From the cell containing the given text, extract its center point as [x, y] coordinate. 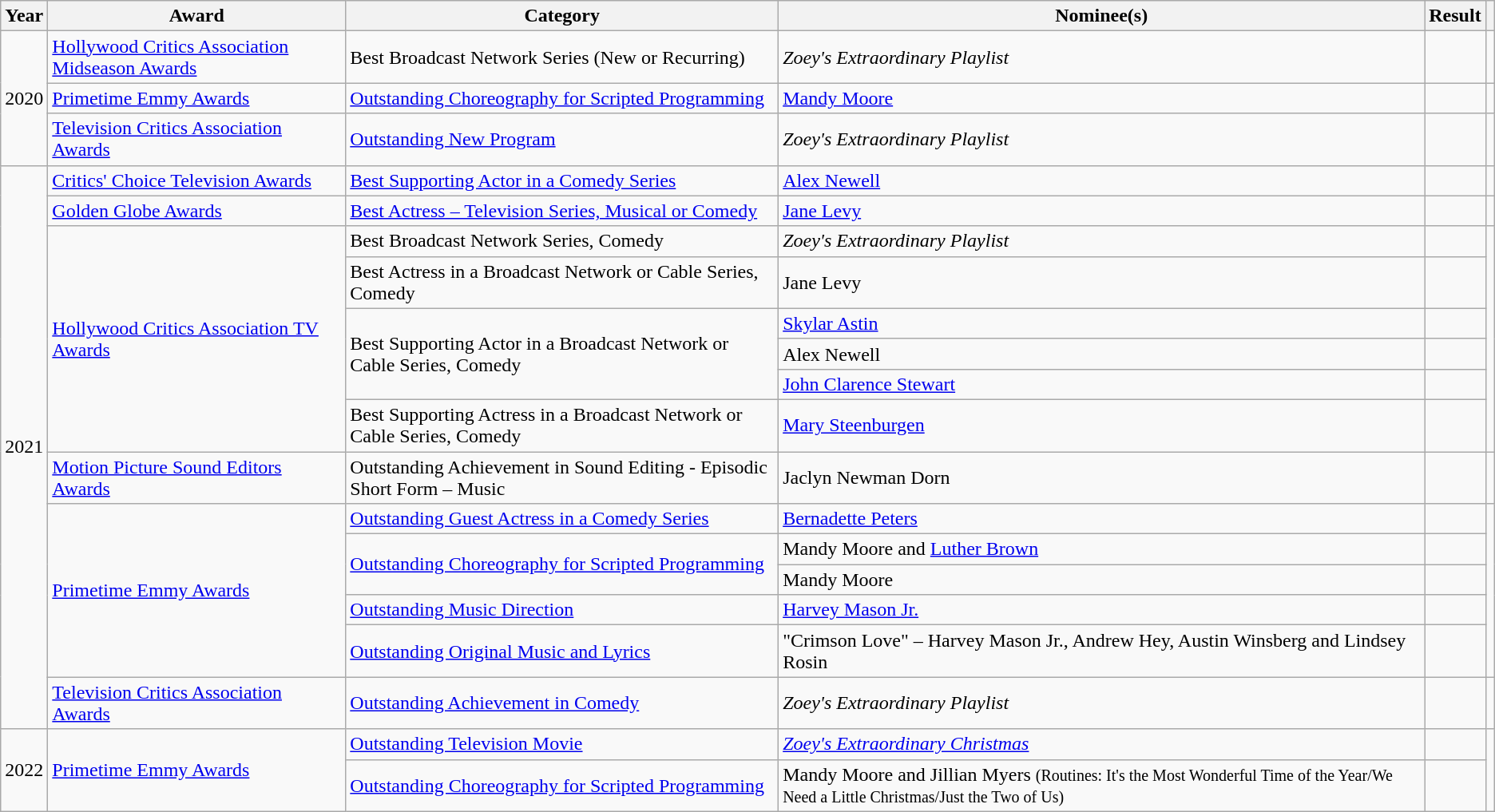
Outstanding Television Movie [562, 744]
Best Actress in a Broadcast Network or Cable Series, Comedy [562, 283]
Motion Picture Sound Editors Awards [196, 477]
Zoey's Extraordinary Christmas [1102, 744]
Result [1455, 16]
Year [24, 16]
Bernadette Peters [1102, 519]
Award [196, 16]
Critics' Choice Television Awards [196, 180]
Best Broadcast Network Series (New or Recurring) [562, 57]
Best Supporting Actor in a Broadcast Network or Cable Series, Comedy [562, 354]
Best Actress – Television Series, Musical or Comedy [562, 211]
Hollywood Critics Association Midseason Awards [196, 57]
Best Supporting Actor in a Comedy Series [562, 180]
Outstanding Achievement in Comedy [562, 703]
Best Supporting Actress in a Broadcast Network or Cable Series, Comedy [562, 425]
Outstanding Original Music and Lyrics [562, 652]
Nominee(s) [1102, 16]
Mandy Moore and Luther Brown [1102, 549]
Harvey Mason Jr. [1102, 610]
2022 [24, 770]
"Crimson Love" – Harvey Mason Jr., Andrew Hey, Austin Winsberg and Lindsey Rosin [1102, 652]
Jaclyn Newman Dorn [1102, 477]
John Clarence Stewart [1102, 384]
Category [562, 16]
Mandy Moore and Jillian Myers (Routines: It's the Most Wonderful Time of the Year/We Need a Little Christmas/Just the Two of Us) [1102, 786]
Hollywood Critics Association TV Awards [196, 339]
2021 [24, 447]
Outstanding Guest Actress in a Comedy Series [562, 519]
Outstanding Music Direction [562, 610]
Mary Steenburgen [1102, 425]
Outstanding New Program [562, 139]
Golden Globe Awards [196, 211]
Best Broadcast Network Series, Comedy [562, 241]
Outstanding Achievement in Sound Editing - Episodic Short Form – Music [562, 477]
2020 [24, 98]
Skylar Astin [1102, 323]
